Determine the [X, Y] coordinate at the center of the cell enclosing the given text.  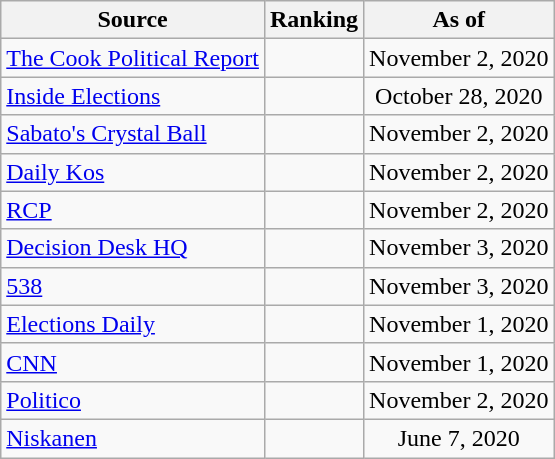
The Cook Political Report [133, 58]
CNN [133, 362]
RCP [133, 210]
538 [133, 286]
Decision Desk HQ [133, 248]
Source [133, 20]
October 28, 2020 [459, 96]
Inside Elections [133, 96]
Elections Daily [133, 324]
As of [459, 20]
Ranking [314, 20]
June 7, 2020 [459, 438]
Niskanen [133, 438]
Sabato's Crystal Ball [133, 134]
Politico [133, 400]
Daily Kos [133, 172]
